Extract the [X, Y] coordinate from the center of the cell holding the provided text.  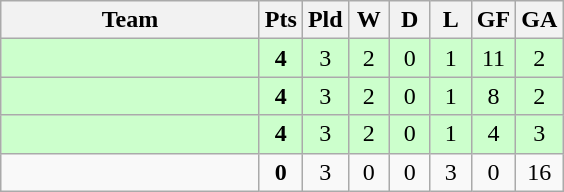
GA [540, 20]
GF [493, 20]
16 [540, 172]
D [410, 20]
Team [130, 20]
L [450, 20]
W [368, 20]
Pld [325, 20]
11 [493, 58]
Pts [280, 20]
8 [493, 96]
